From the cell containing the given text, extract its center point as (x, y) coordinate. 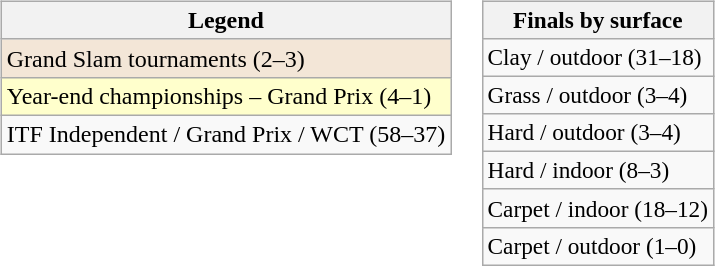
Carpet / indoor (18–12) (598, 208)
Grass / outdoor (3–4) (598, 95)
Carpet / outdoor (1–0) (598, 246)
Year-end championships – Grand Prix (4–1) (226, 96)
Hard / indoor (8–3) (598, 171)
Grand Slam tournaments (2–3) (226, 58)
Clay / outdoor (31–18) (598, 57)
Hard / outdoor (3–4) (598, 133)
ITF Independent / Grand Prix / WCT (58–37) (226, 134)
Finals by surface (598, 20)
Legend (226, 20)
